Output the [X, Y] coordinate of the center of the cell containing the given text.  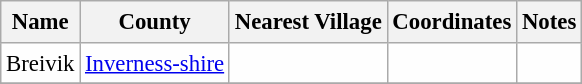
Notes [550, 22]
Nearest Village [308, 22]
Name [40, 22]
Breivik [40, 62]
Inverness-shire [155, 62]
County [155, 22]
Coordinates [452, 22]
